Locate the cell with the specified text and output its (X, Y) center coordinate. 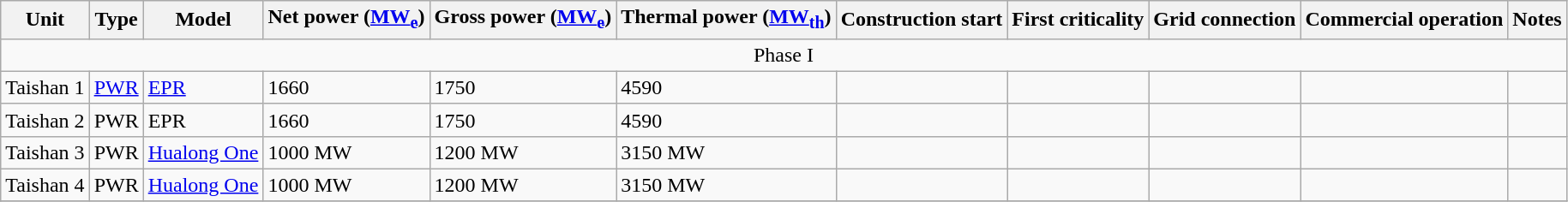
Unit (45, 20)
Model (203, 20)
Taishan 2 (45, 120)
Grid connection (1224, 20)
Taishan 4 (45, 185)
Gross power (MWe) (523, 20)
Net power (MWe) (346, 20)
Phase I (784, 55)
Thermal power (MWth) (726, 20)
Type (117, 20)
First criticality (1078, 20)
Taishan 1 (45, 87)
Commercial operation (1404, 20)
Notes (1537, 20)
Taishan 3 (45, 152)
Construction start (922, 20)
